Return the [X, Y] coordinate for the center point of the cell that contains the specified text.  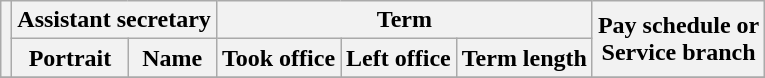
Left office [399, 58]
Term [404, 20]
Pay schedule orService branch [678, 39]
Name [172, 58]
Took office [278, 58]
Portrait [70, 58]
Term length [524, 58]
Assistant secretary [114, 20]
